Capture the cell that displays the provided text and extract its (x, y) central coordinate. 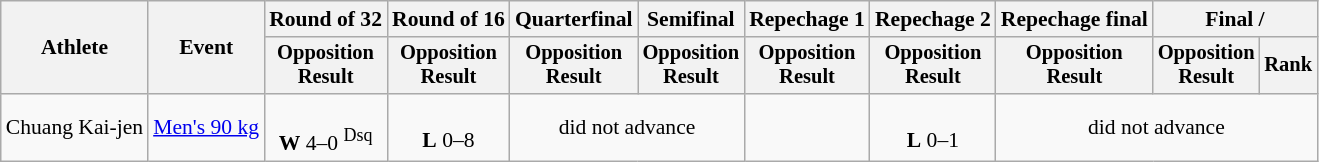
Chuang Kai-jen (74, 128)
W 4–0 Dsq (326, 128)
Final / (1235, 19)
Semifinal (692, 19)
Athlete (74, 48)
Men's 90 kg (206, 128)
Event (206, 48)
Quarterfinal (574, 19)
Repechage 1 (807, 19)
Rank (1288, 66)
Repechage 2 (933, 19)
Round of 16 (448, 19)
L 0–8 (448, 128)
L 0–1 (933, 128)
Repechage final (1074, 19)
Round of 32 (326, 19)
